Detect which cell encompasses the target text, then output its [x, y] center coordinate. 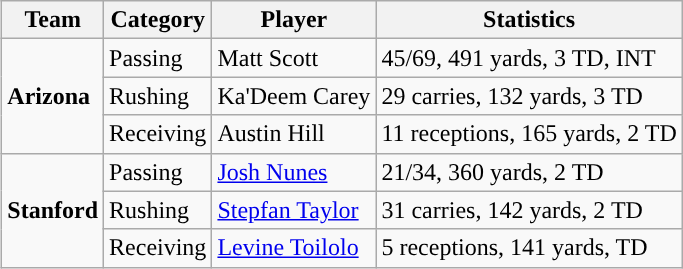
Player [294, 20]
11 receptions, 165 yards, 2 TD [529, 134]
Category [158, 20]
Austin Hill [294, 134]
Josh Nunes [294, 172]
Statistics [529, 20]
5 receptions, 141 yards, TD [529, 248]
Matt Scott [294, 58]
Levine Toilolo [294, 248]
31 carries, 142 yards, 2 TD [529, 210]
Arizona [53, 96]
Stanford [53, 210]
21/34, 360 yards, 2 TD [529, 172]
Ka'Deem Carey [294, 96]
29 carries, 132 yards, 3 TD [529, 96]
45/69, 491 yards, 3 TD, INT [529, 58]
Team [53, 20]
Stepfan Taylor [294, 210]
